Detect which cell encompasses the target text, then output its (x, y) center coordinate. 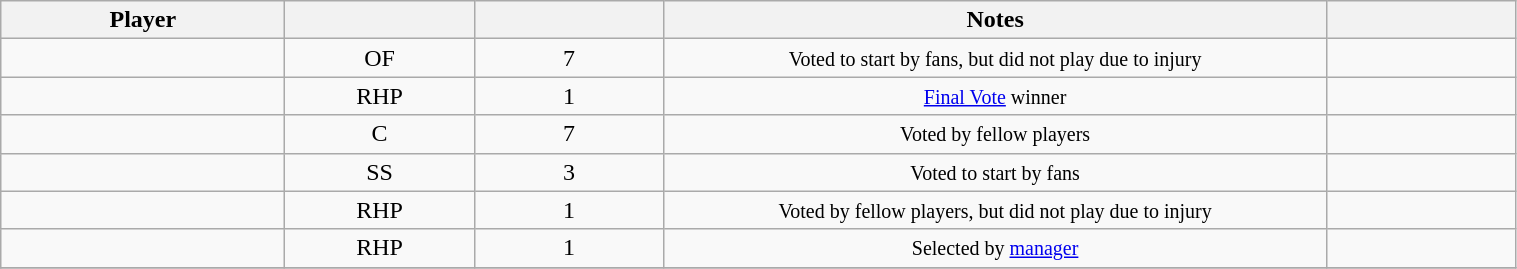
OF (380, 58)
SS (380, 172)
Selected by manager (996, 248)
C (380, 134)
Voted by fellow players, but did not play due to injury (996, 210)
Voted by fellow players (996, 134)
Voted to start by fans (996, 172)
Player (143, 20)
Notes (996, 20)
3 (568, 172)
Final Vote winner (996, 96)
Voted to start by fans, but did not play due to injury (996, 58)
